Find where the given text appears and provide that cell's center as [x, y] coordinate. 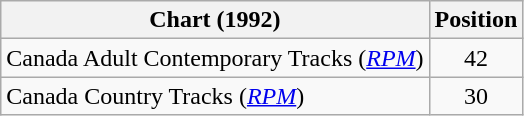
Canada Adult Contemporary Tracks (RPM) [215, 58]
30 [476, 96]
Chart (1992) [215, 20]
Position [476, 20]
Canada Country Tracks (RPM) [215, 96]
42 [476, 58]
